For the text-containing cell, return its midpoint in (X, Y) coordinate format. 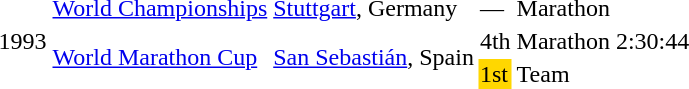
Marathon (563, 41)
San Sebastián, Spain (374, 58)
1st (495, 74)
Team (563, 74)
World Marathon Cup (160, 58)
4th (495, 41)
